Return the (x, y) coordinate for the center point of the cell that contains the specified text.  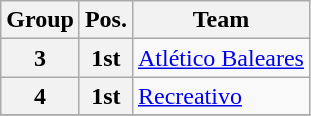
3 (40, 58)
Recreativo (220, 96)
Pos. (106, 20)
4 (40, 96)
Team (220, 20)
Atlético Baleares (220, 58)
Group (40, 20)
